Identify which cell holds the provided text, then report its (X, Y) central coordinate. 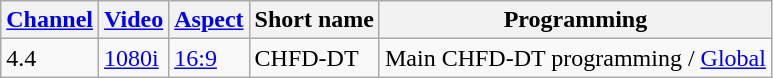
CHFD-DT (314, 58)
1080i (134, 58)
Channel (50, 20)
Programming (575, 20)
Short name (314, 20)
16:9 (209, 58)
Aspect (209, 20)
Main CHFD-DT programming / Global (575, 58)
4.4 (50, 58)
Video (134, 20)
